Determine the (X, Y) coordinate at the center of the cell enclosing the given text.  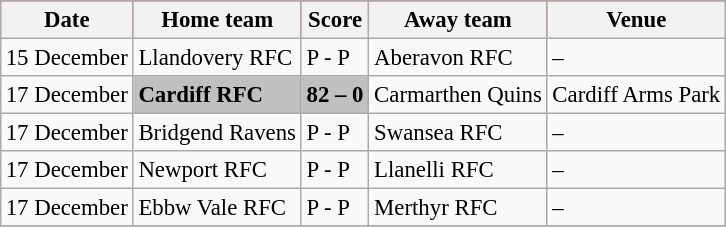
Carmarthen Quins (458, 95)
Score (335, 20)
Date (66, 20)
Merthyr RFC (458, 208)
Aberavon RFC (458, 57)
Ebbw Vale RFC (217, 208)
Cardiff RFC (217, 95)
Llandovery RFC (217, 57)
Swansea RFC (458, 133)
15 December (66, 57)
Newport RFC (217, 170)
Cardiff Arms Park (636, 95)
Away team (458, 20)
Venue (636, 20)
Home team (217, 20)
82 – 0 (335, 95)
Bridgend Ravens (217, 133)
Llanelli RFC (458, 170)
